Return the (x, y) coordinate for the center point of the cell that contains the specified text.  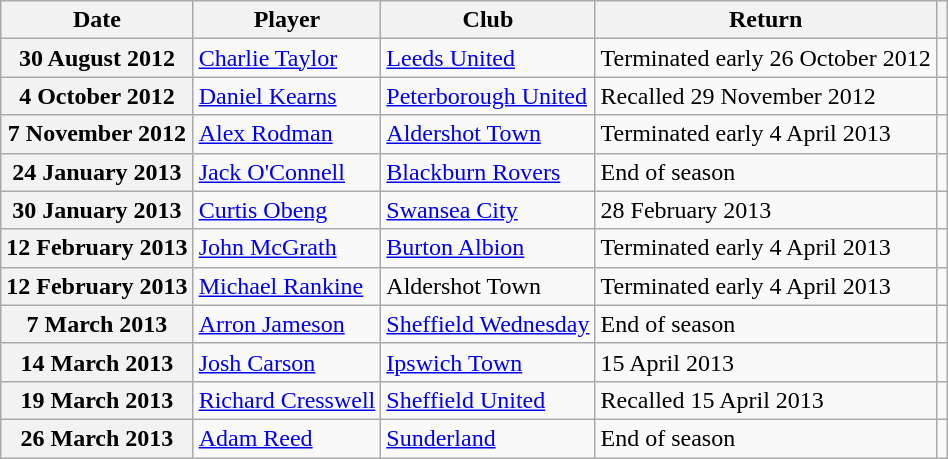
4 October 2012 (97, 96)
7 March 2013 (97, 324)
Swansea City (488, 210)
Adam Reed (287, 438)
Richard Cresswell (287, 400)
Player (287, 20)
28 February 2013 (766, 210)
Recalled 29 November 2012 (766, 96)
Jack O'Connell (287, 172)
Curtis Obeng (287, 210)
Blackburn Rovers (488, 172)
14 March 2013 (97, 362)
Sheffield Wednesday (488, 324)
Club (488, 20)
Ipswich Town (488, 362)
Return (766, 20)
Josh Carson (287, 362)
24 January 2013 (97, 172)
John McGrath (287, 248)
Sheffield United (488, 400)
Charlie Taylor (287, 58)
26 March 2013 (97, 438)
Sunderland (488, 438)
Date (97, 20)
Recalled 15 April 2013 (766, 400)
Terminated early 26 October 2012 (766, 58)
Daniel Kearns (287, 96)
Arron Jameson (287, 324)
30 August 2012 (97, 58)
Burton Albion (488, 248)
Leeds United (488, 58)
15 April 2013 (766, 362)
Michael Rankine (287, 286)
19 March 2013 (97, 400)
Peterborough United (488, 96)
30 January 2013 (97, 210)
7 November 2012 (97, 134)
Alex Rodman (287, 134)
